Output the [X, Y] coordinate of the center of the cell containing the given text.  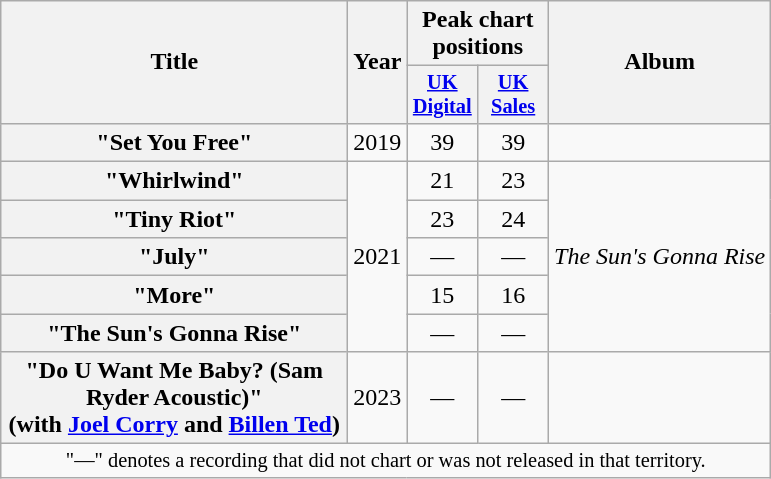
Peak chart positions [478, 34]
Year [378, 62]
"—" denotes a recording that did not chart or was not released in that territory. [386, 461]
15 [442, 295]
16 [514, 295]
2021 [378, 257]
"Do U Want Me Baby? (Sam Ryder Acoustic)"(with Joel Corry and Billen Ted) [174, 398]
Title [174, 62]
UKDigital [442, 95]
"July" [174, 257]
"The Sun's Gonna Rise" [174, 333]
The Sun's Gonna Rise [660, 257]
2023 [378, 398]
"More" [174, 295]
"Tiny Riot" [174, 219]
21 [442, 181]
24 [514, 219]
"Whirlwind" [174, 181]
Album [660, 62]
2019 [378, 142]
UKSales [514, 95]
"Set You Free" [174, 142]
